Return [x, y] of the center of cell containing provided text 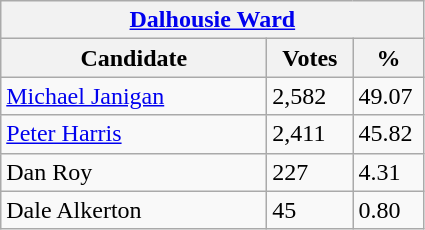
2,582 [310, 96]
Votes [310, 58]
4.31 [388, 172]
45 [310, 210]
227 [310, 172]
0.80 [388, 210]
% [388, 58]
Dalhousie Ward [212, 20]
Dan Roy [134, 172]
49.07 [388, 96]
45.82 [388, 134]
Michael Janigan [134, 96]
Peter Harris [134, 134]
Candidate [134, 58]
2,411 [310, 134]
Dale Alkerton [134, 210]
